Return [x, y] of the center of cell containing provided text 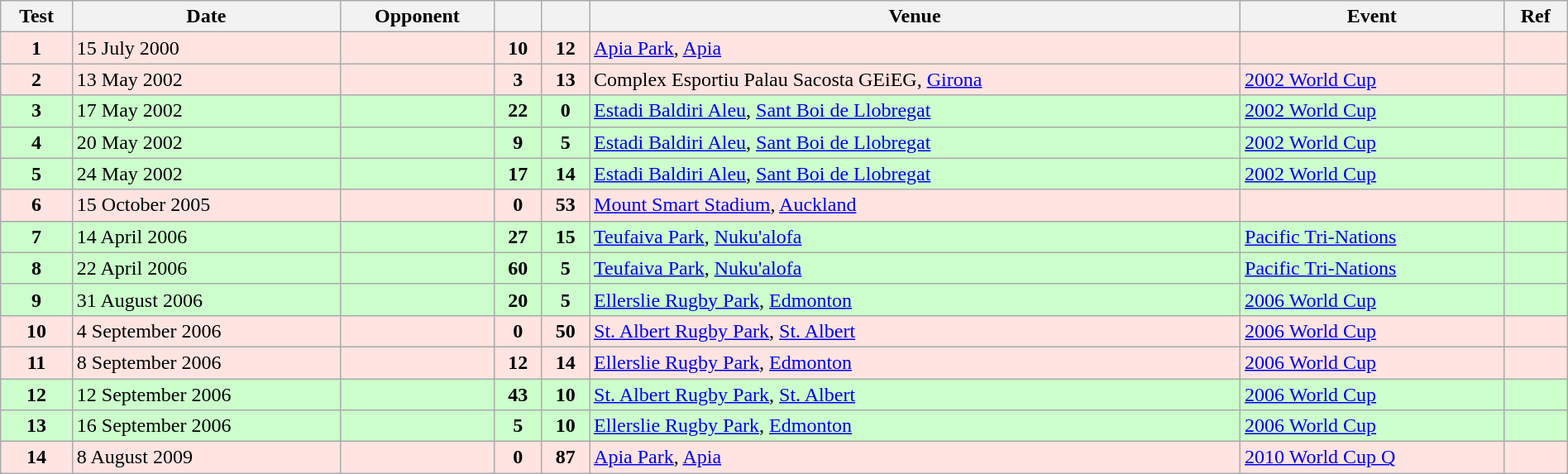
15 October 2005 [206, 205]
2010 World Cup Q [1373, 457]
20 May 2002 [206, 142]
1 [36, 48]
Date [206, 17]
8 September 2006 [206, 362]
27 [518, 237]
12 September 2006 [206, 395]
8 August 2009 [206, 457]
20 [518, 299]
4 [36, 142]
60 [518, 268]
16 September 2006 [206, 426]
8 [36, 268]
11 [36, 362]
Venue [915, 17]
22 April 2006 [206, 268]
Opponent [417, 17]
22 [518, 111]
Mount Smart Stadium, Auckland [915, 205]
Complex Esportiu Palau Sacosta GEiEG, Girona [915, 79]
4 September 2006 [206, 331]
43 [518, 395]
7 [36, 237]
Event [1373, 17]
31 August 2006 [206, 299]
87 [566, 457]
50 [566, 331]
6 [36, 205]
17 May 2002 [206, 111]
15 [566, 237]
53 [566, 205]
15 July 2000 [206, 48]
Ref [1535, 17]
24 May 2002 [206, 174]
17 [518, 174]
2 [36, 79]
14 April 2006 [206, 237]
Test [36, 17]
13 May 2002 [206, 79]
